Return (X, Y) of the center of cell containing provided text 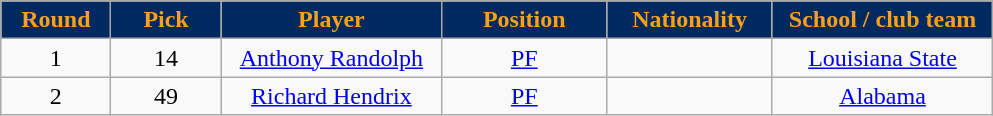
Alabama (882, 96)
Position (524, 20)
14 (166, 58)
1 (56, 58)
Anthony Randolph (331, 58)
2 (56, 96)
Pick (166, 20)
Louisiana State (882, 58)
School / club team (882, 20)
49 (166, 96)
Player (331, 20)
Round (56, 20)
Nationality (690, 20)
Richard Hendrix (331, 96)
